Provide the (x, y) coordinate of the cell's center where the given text is located.  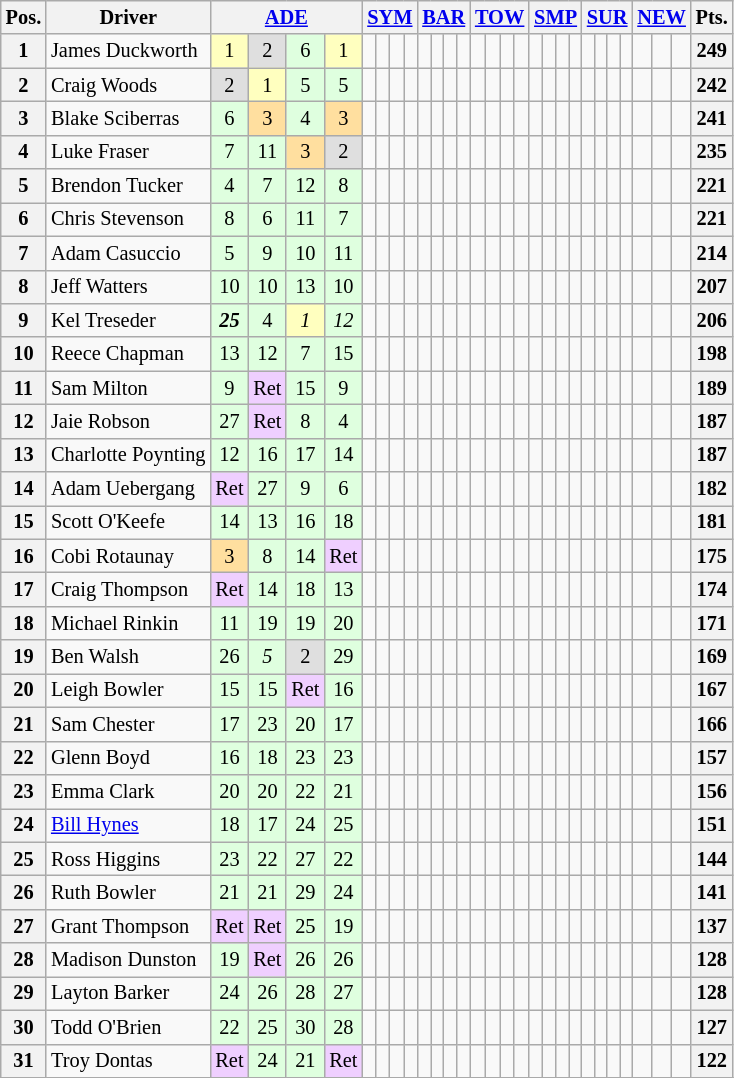
Driver (128, 17)
James Duckworth (128, 51)
249 (712, 51)
156 (712, 791)
Pos. (24, 17)
Sam Milton (128, 388)
Ruth Bowler (128, 892)
181 (712, 522)
Kel Treseder (128, 320)
242 (712, 85)
Blake Sciberras (128, 118)
Chris Stevenson (128, 219)
Craig Woods (128, 85)
182 (712, 489)
198 (712, 354)
Ben Walsh (128, 657)
137 (712, 926)
SMP (556, 17)
169 (712, 657)
Reece Chapman (128, 354)
189 (712, 388)
171 (712, 623)
Emma Clark (128, 791)
SYM (390, 17)
TOW (500, 17)
157 (712, 758)
Adam Uebergang (128, 489)
Pts. (712, 17)
Luke Fraser (128, 152)
235 (712, 152)
Grant Thompson (128, 926)
Adam Casuccio (128, 253)
Bill Hynes (128, 825)
Michael Rinkin (128, 623)
Layton Barker (128, 993)
214 (712, 253)
Craig Thompson (128, 589)
Glenn Boyd (128, 758)
Madison Dunston (128, 960)
Cobi Rotaunay (128, 556)
Troy Dontas (128, 1061)
Sam Chester (128, 724)
122 (712, 1061)
SUR (607, 17)
151 (712, 825)
ADE (286, 17)
127 (712, 1027)
241 (712, 118)
Todd O'Brien (128, 1027)
NEW (661, 17)
206 (712, 320)
31 (24, 1061)
Charlotte Poynting (128, 455)
Jeff Watters (128, 287)
167 (712, 690)
174 (712, 589)
Ross Higgins (128, 859)
175 (712, 556)
141 (712, 892)
Scott O'Keefe (128, 522)
144 (712, 859)
166 (712, 724)
Leigh Bowler (128, 690)
Brendon Tucker (128, 186)
BAR (444, 17)
207 (712, 287)
Jaie Robson (128, 421)
